From the cell containing the given text, extract its center point as [X, Y] coordinate. 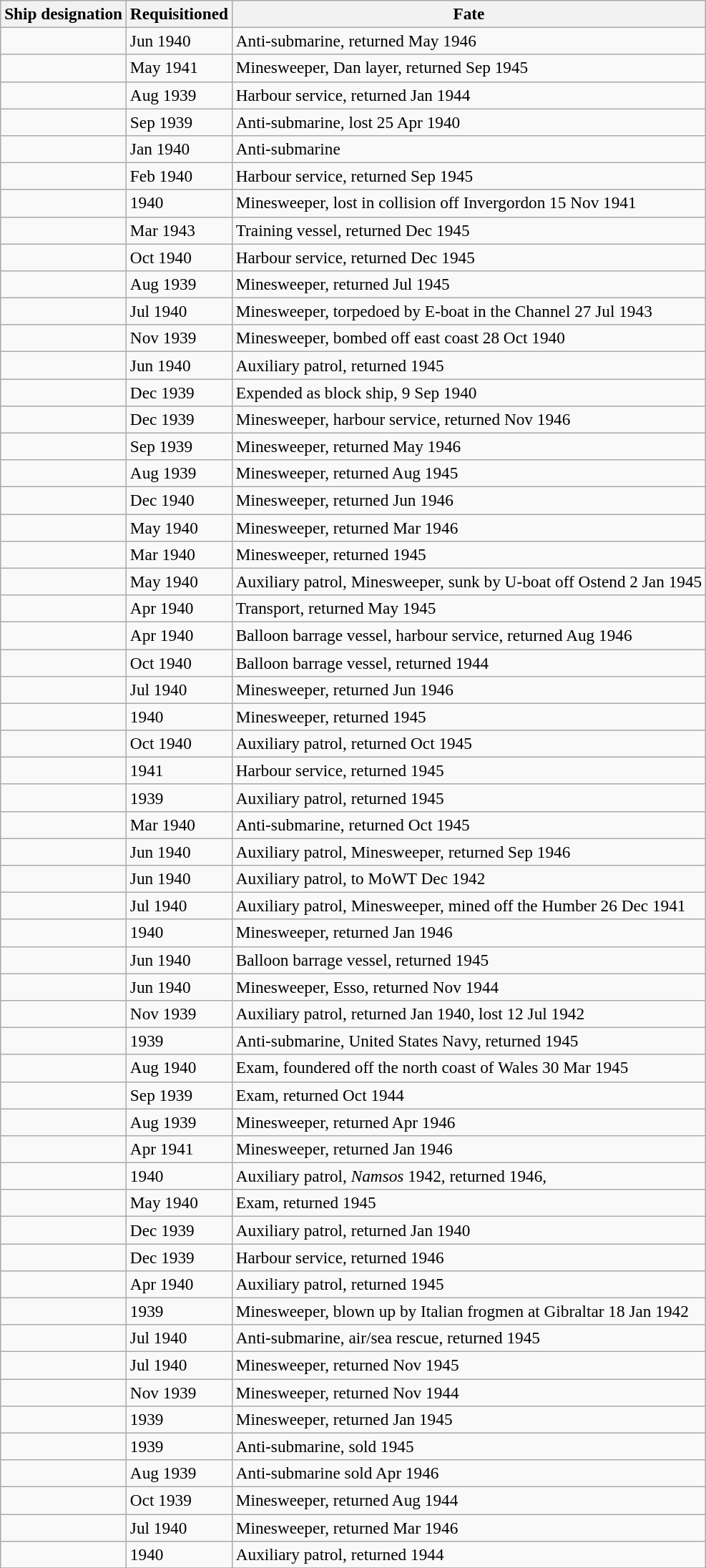
Auxiliary patrol, returned Oct 1945 [469, 743]
Anti-submarine, returned Oct 1945 [469, 825]
Minesweeper, returned Nov 1945 [469, 1365]
Minesweeper, torpedoed by E-boat in the Channel 27 Jul 1943 [469, 311]
Anti-submarine, sold 1945 [469, 1446]
Anti-submarine sold Apr 1946 [469, 1473]
Mar 1943 [179, 230]
Auxiliary patrol, Minesweeper, sunk by U-boat off Ostend 2 Jan 1945 [469, 582]
Jan 1940 [179, 149]
Auxiliary patrol, to MoWT Dec 1942 [469, 878]
Expended as block ship, 9 Sep 1940 [469, 392]
Balloon barrage vessel, returned 1945 [469, 960]
Transport, returned May 1945 [469, 608]
Apr 1941 [179, 1149]
Fate [469, 14]
Auxiliary patrol, Minesweeper, returned Sep 1946 [469, 851]
Minesweeper, returned Aug 1944 [469, 1500]
Auxiliary patrol, returned Jan 1940, lost 12 Jul 1942 [469, 1014]
Minesweeper, returned May 1946 [469, 446]
Feb 1940 [179, 176]
Minesweeper, returned Jan 1945 [469, 1419]
Training vessel, returned Dec 1945 [469, 230]
Harbour service, returned 1945 [469, 770]
Harbour service, returned Jan 1944 [469, 95]
Exam, returned 1945 [469, 1203]
Auxiliary patrol, returned 1944 [469, 1554]
Harbour service, returned Dec 1945 [469, 257]
Minesweeper, Esso, returned Nov 1944 [469, 986]
Harbour service, returned Sep 1945 [469, 176]
Anti-submarine, returned May 1946 [469, 41]
Balloon barrage vessel, harbour service, returned Aug 1946 [469, 635]
1941 [179, 770]
Minesweeper, blown up by Italian frogmen at Gibraltar 18 Jan 1942 [469, 1311]
Minesweeper, returned Apr 1946 [469, 1122]
Exam, returned Oct 1944 [469, 1095]
Harbour service, returned 1946 [469, 1257]
Exam, foundered off the north coast of Wales 30 Mar 1945 [469, 1068]
Oct 1939 [179, 1500]
Auxiliary patrol, returned Jan 1940 [469, 1230]
Minesweeper, returned Nov 1944 [469, 1392]
Anti-submarine, United States Navy, returned 1945 [469, 1041]
Ship designation [64, 14]
Minesweeper, harbour service, returned Nov 1946 [469, 419]
Minesweeper, Dan layer, returned Sep 1945 [469, 68]
Auxiliary patrol, Minesweeper, mined off the Humber 26 Dec 1941 [469, 906]
Balloon barrage vessel, returned 1944 [469, 662]
Minesweeper, returned Jul 1945 [469, 284]
May 1941 [179, 68]
Requisitioned [179, 14]
Dec 1940 [179, 500]
Aug 1940 [179, 1068]
Anti-submarine, lost 25 Apr 1940 [469, 122]
Minesweeper, bombed off east coast 28 Oct 1940 [469, 338]
Minesweeper, lost in collision off Invergordon 15 Nov 1941 [469, 203]
Anti-submarine, air/sea rescue, returned 1945 [469, 1338]
Minesweeper, returned Aug 1945 [469, 474]
Anti-submarine [469, 149]
Auxiliary patrol, Namsos 1942, returned 1946, [469, 1176]
